Locate the cell with the specified text and output its [x, y] center coordinate. 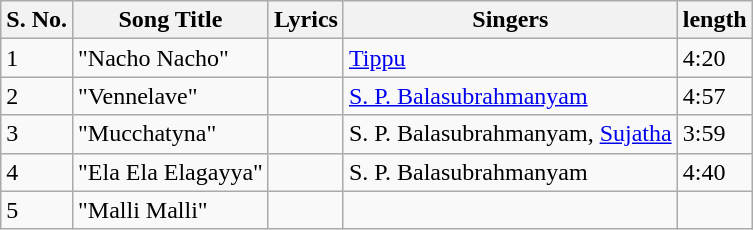
Lyrics [306, 20]
length [714, 20]
Song Title [170, 20]
"Malli Malli" [170, 210]
3:59 [714, 134]
S. No. [37, 20]
Tippu [510, 58]
4:40 [714, 172]
3 [37, 134]
"Nacho Nacho" [170, 58]
4:57 [714, 96]
4 [37, 172]
5 [37, 210]
Singers [510, 20]
"Vennelave" [170, 96]
2 [37, 96]
"Mucchatyna" [170, 134]
S. P. Balasubrahmanyam, Sujatha [510, 134]
4:20 [714, 58]
"Ela Ela Elagayya" [170, 172]
1 [37, 58]
